From the cell containing the given text, extract its center point as (x, y) coordinate. 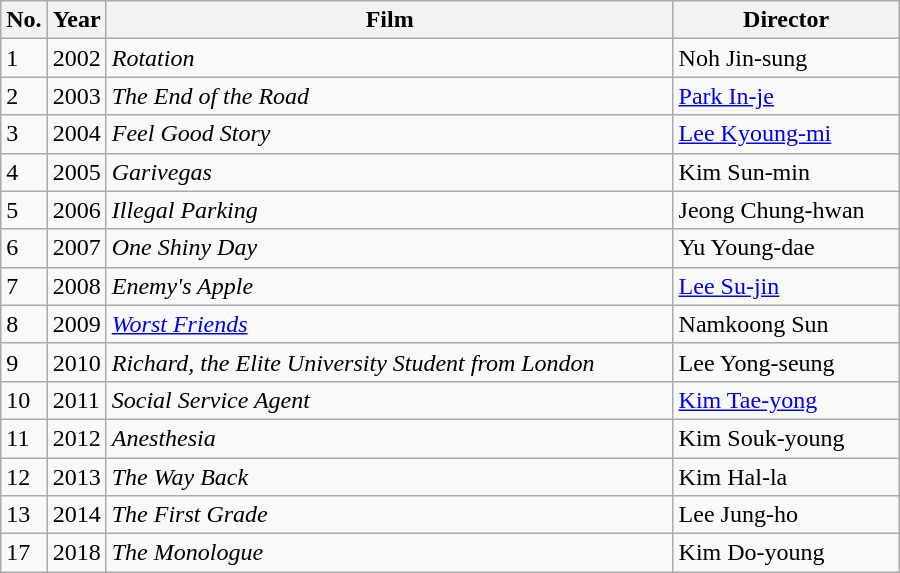
Kim Sun-min (786, 172)
Director (786, 20)
Rotation (390, 58)
1 (24, 58)
The Monologue (390, 553)
Lee Yong-seung (786, 362)
6 (24, 248)
2004 (76, 134)
Noh Jin-sung (786, 58)
2014 (76, 515)
Year (76, 20)
Garivegas (390, 172)
11 (24, 438)
4 (24, 172)
2007 (76, 248)
Feel Good Story (390, 134)
12 (24, 477)
One Shiny Day (390, 248)
3 (24, 134)
Illegal Parking (390, 210)
2005 (76, 172)
10 (24, 400)
2018 (76, 553)
2002 (76, 58)
Kim Do-young (786, 553)
2011 (76, 400)
Lee Jung-ho (786, 515)
2003 (76, 96)
Lee Su-jin (786, 286)
Anesthesia (390, 438)
9 (24, 362)
2010 (76, 362)
2 (24, 96)
Worst Friends (390, 324)
The End of the Road (390, 96)
7 (24, 286)
2009 (76, 324)
2013 (76, 477)
Park In-je (786, 96)
13 (24, 515)
2008 (76, 286)
Kim Hal-la (786, 477)
Film (390, 20)
No. (24, 20)
5 (24, 210)
Social Service Agent (390, 400)
Kim Souk-young (786, 438)
Kim Tae-yong (786, 400)
Enemy's Apple (390, 286)
17 (24, 553)
8 (24, 324)
Jeong Chung-hwan (786, 210)
2012 (76, 438)
Lee Kyoung-mi (786, 134)
Namkoong Sun (786, 324)
2006 (76, 210)
Yu Young-dae (786, 248)
The First Grade (390, 515)
Richard, the Elite University Student from London (390, 362)
The Way Back (390, 477)
